Detect which cell encompasses the target text, then output its (x, y) center coordinate. 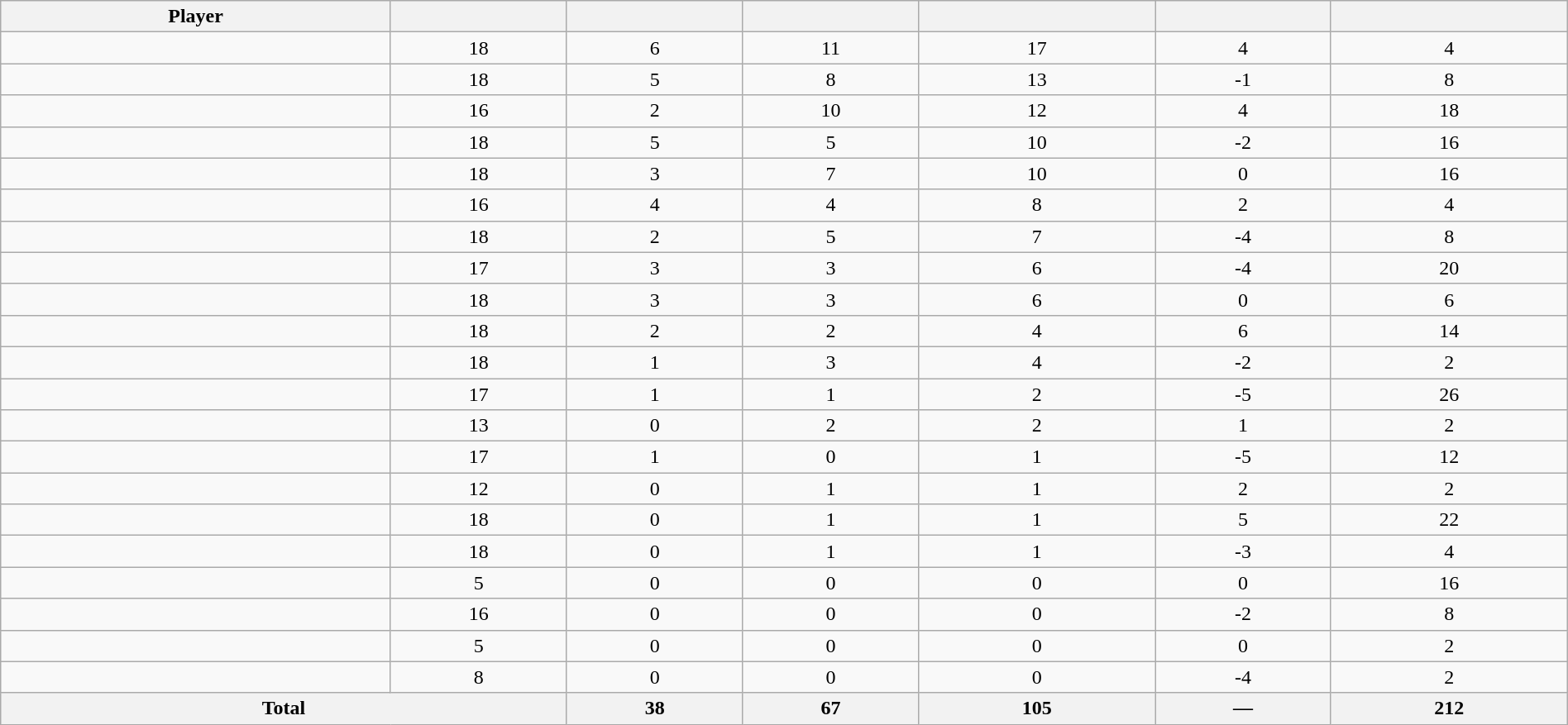
Player (196, 17)
14 (1449, 331)
-1 (1244, 79)
22 (1449, 520)
-3 (1244, 551)
38 (655, 708)
20 (1449, 268)
Total (284, 708)
105 (1037, 708)
— (1244, 708)
67 (830, 708)
26 (1449, 394)
212 (1449, 708)
11 (830, 48)
